Find where the given text appears and provide that cell's center as (X, Y) coordinate. 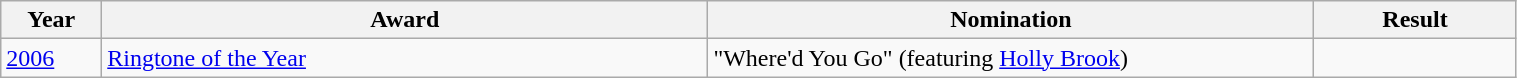
Award (405, 20)
Result (1415, 20)
"Where'd You Go" (featuring Holly Brook) (1011, 58)
Year (52, 20)
2006 (52, 58)
Ringtone of the Year (405, 58)
Nomination (1011, 20)
